Provide the (X, Y) coordinate of the cell's center where the given text is located.  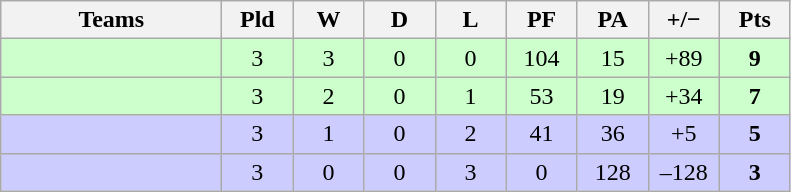
19 (612, 96)
5 (754, 134)
Pts (754, 20)
PA (612, 20)
104 (542, 58)
128 (612, 172)
D (400, 20)
W (328, 20)
Pld (258, 20)
Teams (112, 20)
7 (754, 96)
53 (542, 96)
9 (754, 58)
+89 (684, 58)
+34 (684, 96)
36 (612, 134)
+5 (684, 134)
L (470, 20)
–128 (684, 172)
+/− (684, 20)
PF (542, 20)
15 (612, 58)
41 (542, 134)
